Scan for the cell matching the given text and deliver its [X, Y] coordinate at center. 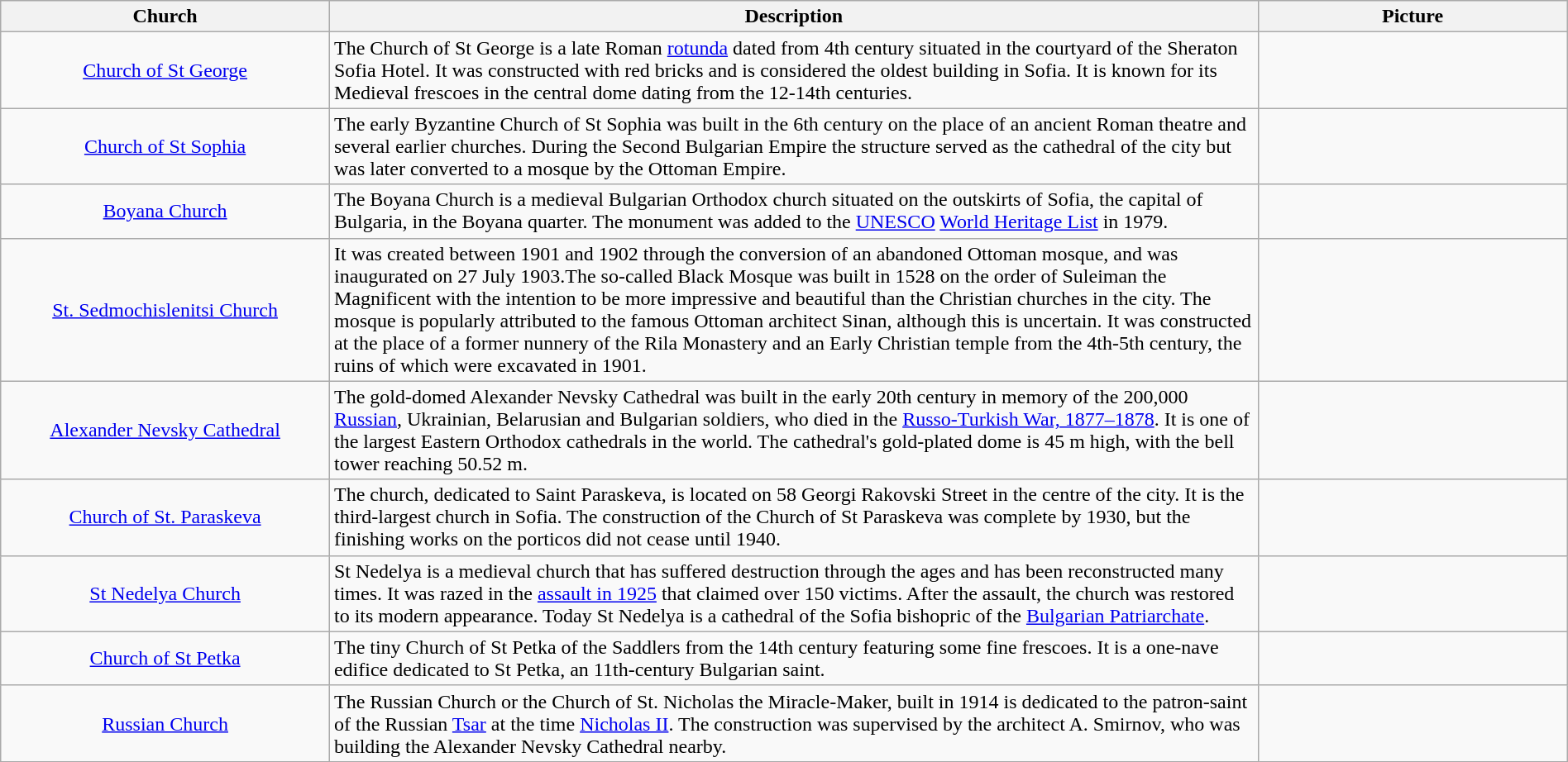
Church of St. Paraskeva [165, 517]
Picture [1413, 17]
Church of St George [165, 70]
Church [165, 17]
Church of St Sophia [165, 146]
Alexander Nevsky Cathedral [165, 430]
Church of St Petka [165, 658]
St. Sedmochislenitsi Church [165, 309]
Boyana Church [165, 212]
St Nedelya Church [165, 593]
Russian Church [165, 723]
Description [794, 17]
